Extract the [X, Y] coordinate from the center of the cell holding the provided text.  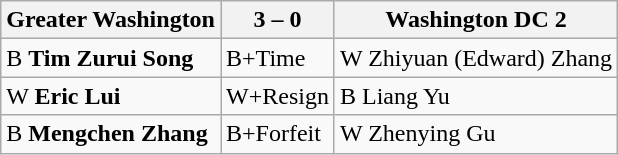
Washington DC 2 [476, 20]
3 – 0 [277, 20]
W+Resign [277, 96]
B+Forfeit [277, 134]
B Mengchen Zhang [111, 134]
Greater Washington [111, 20]
W Zhiyuan (Edward) Zhang [476, 58]
W Zhenying Gu [476, 134]
B+Time [277, 58]
B Tim Zurui Song [111, 58]
B Liang Yu [476, 96]
W Eric Lui [111, 96]
